Search for the cell housing the specified text and yield its (X, Y) center coordinate. 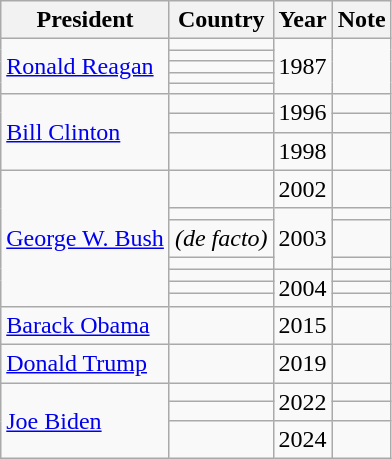
1998 (302, 151)
2004 (302, 287)
2024 (302, 440)
Country (221, 20)
2002 (302, 189)
Year (302, 20)
1987 (302, 66)
Ronald Reagan (86, 66)
2003 (302, 238)
(de facto) (221, 238)
President (86, 20)
2019 (302, 364)
Bill Clinton (86, 132)
2022 (302, 402)
Joe Biden (86, 421)
George W. Bush (86, 238)
Donald Trump (86, 364)
Barack Obama (86, 326)
1996 (302, 113)
Note (362, 20)
2015 (302, 326)
